Return [x, y] of the center of cell containing provided text 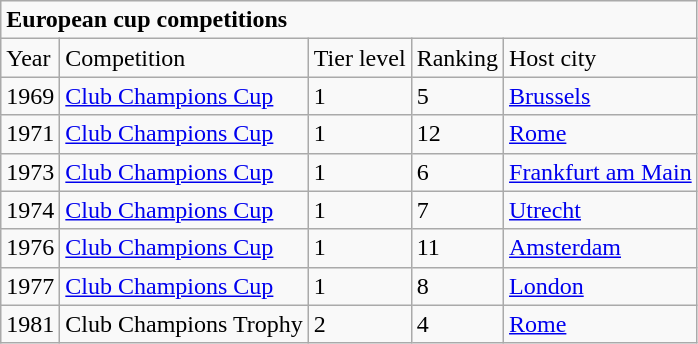
Utrecht [601, 210]
6 [457, 172]
7 [457, 210]
1974 [30, 210]
11 [457, 248]
London [601, 286]
1981 [30, 324]
12 [457, 134]
Ranking [457, 58]
1971 [30, 134]
Amsterdam [601, 248]
5 [457, 96]
Competition [184, 58]
Frankfurt am Main [601, 172]
1976 [30, 248]
European cup competitions [349, 20]
8 [457, 286]
1977 [30, 286]
Year [30, 58]
1973 [30, 172]
Club Champions Trophy [184, 324]
Host city [601, 58]
4 [457, 324]
Tier level [360, 58]
2 [360, 324]
1969 [30, 96]
Brussels [601, 96]
